Determine the (X, Y) coordinate at the center of the cell enclosing the given text.  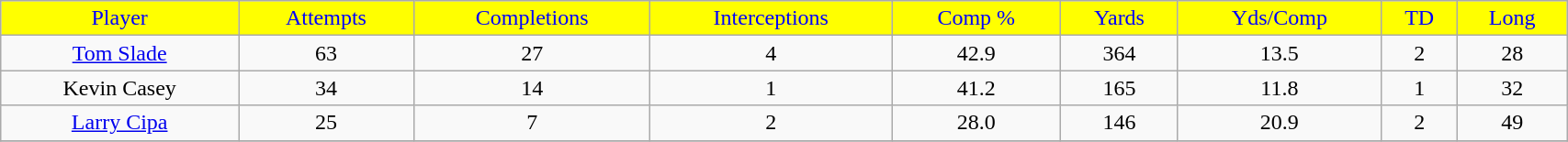
20.9 (1280, 123)
Larry Cipa (119, 123)
TD (1420, 18)
27 (532, 53)
4 (772, 53)
34 (327, 88)
Yds/Comp (1280, 18)
Player (119, 18)
146 (1119, 123)
41.2 (976, 88)
25 (327, 123)
Kevin Casey (119, 88)
28.0 (976, 123)
13.5 (1280, 53)
42.9 (976, 53)
49 (1512, 123)
32 (1512, 88)
Attempts (327, 18)
Yards (1119, 18)
28 (1512, 53)
Interceptions (772, 18)
Completions (532, 18)
Long (1512, 18)
364 (1119, 53)
Comp % (976, 18)
11.8 (1280, 88)
63 (327, 53)
165 (1119, 88)
Tom Slade (119, 53)
14 (532, 88)
7 (532, 123)
